Provide the [x, y] coordinate of the cell's center where the given text is located.  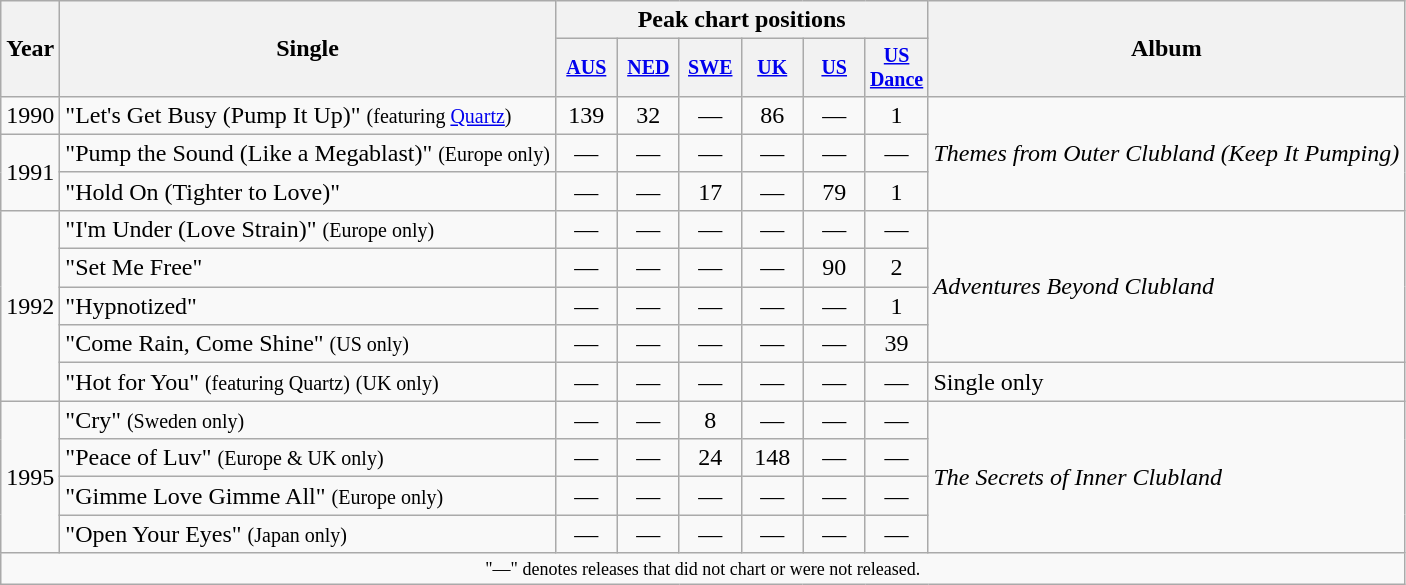
17 [710, 191]
1991 [30, 172]
SWE [710, 68]
"Gimme Love Gimme All" (Europe only) [308, 496]
32 [648, 115]
"Let's Get Busy (Pump It Up)" (featuring Quartz) [308, 115]
148 [772, 458]
USDance [896, 68]
Single only [1166, 382]
"Open Your Eyes" (Japan only) [308, 534]
1990 [30, 115]
UK [772, 68]
"Hypnotized" [308, 306]
"Come Rain, Come Shine" (US only) [308, 344]
US [834, 68]
NED [648, 68]
"Pump the Sound (Like a Megablast)" (Europe only) [308, 153]
"Hold On (Tighter to Love)" [308, 191]
Adventures Beyond Clubland [1166, 286]
"Hot for You" (featuring Quartz) (UK only) [308, 382]
Album [1166, 49]
Peak chart positions [742, 20]
2 [896, 268]
1992 [30, 305]
"Set Me Free" [308, 268]
"Cry" (Sweden only) [308, 420]
Year [30, 49]
24 [710, 458]
139 [586, 115]
AUS [586, 68]
86 [772, 115]
1995 [30, 477]
"—" denotes releases that did not chart or were not released. [703, 568]
79 [834, 191]
90 [834, 268]
8 [710, 420]
39 [896, 344]
Themes from Outer Clubland (Keep It Pumping) [1166, 153]
Single [308, 49]
"I'm Under (Love Strain)" (Europe only) [308, 229]
The Secrets of Inner Clubland [1166, 477]
"Peace of Luv" (Europe & UK only) [308, 458]
